Output the [x, y] coordinate of the center of the cell containing the given text.  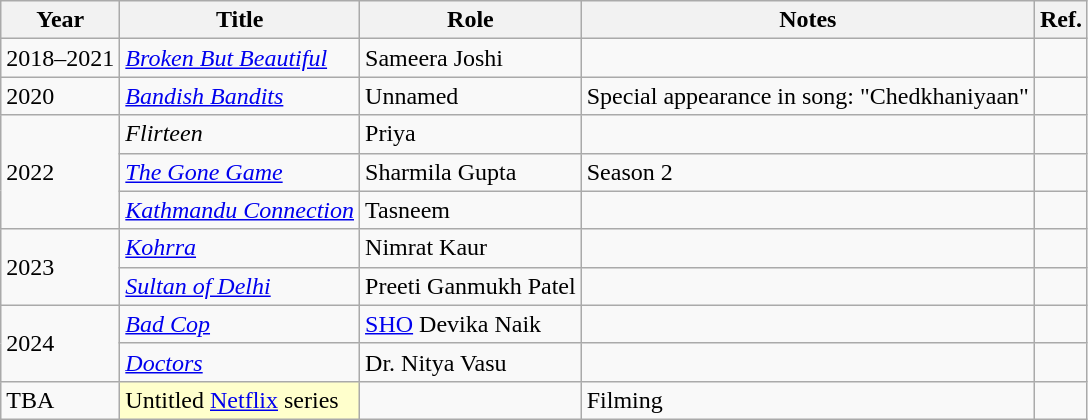
Priya [471, 134]
Ref. [1060, 20]
Untitled Netflix series [240, 400]
Season 2 [808, 172]
Notes [808, 20]
2024 [60, 343]
Broken But Beautiful [240, 58]
SHO Devika Naik [471, 324]
Tasneem [471, 210]
Title [240, 20]
2022 [60, 172]
Unnamed [471, 96]
Bandish Bandits [240, 96]
Role [471, 20]
Preeti Ganmukh Patel [471, 286]
Dr. Nitya Vasu [471, 362]
Kohrra [240, 248]
Doctors [240, 362]
Sharmila Gupta [471, 172]
Bad Cop [240, 324]
Year [60, 20]
2023 [60, 267]
Nimrat Kaur [471, 248]
The Gone Game [240, 172]
Kathmandu Connection [240, 210]
TBA [60, 400]
Filming [808, 400]
Special appearance in song: "Chedkhaniyaan" [808, 96]
2018–2021 [60, 58]
Flirteen [240, 134]
2020 [60, 96]
Sultan of Delhi [240, 286]
Sameera Joshi [471, 58]
